Identify which cell holds the provided text, then report its [x, y] central coordinate. 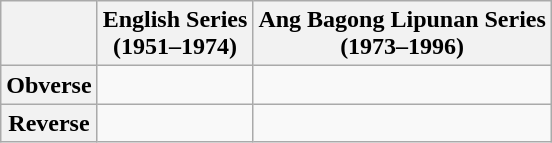
English Series (1951–1974) [175, 34]
Obverse [49, 85]
Ang Bagong Lipunan Series (1973–1996) [402, 34]
Reverse [49, 123]
